Return (X, Y) of the center of cell containing provided text 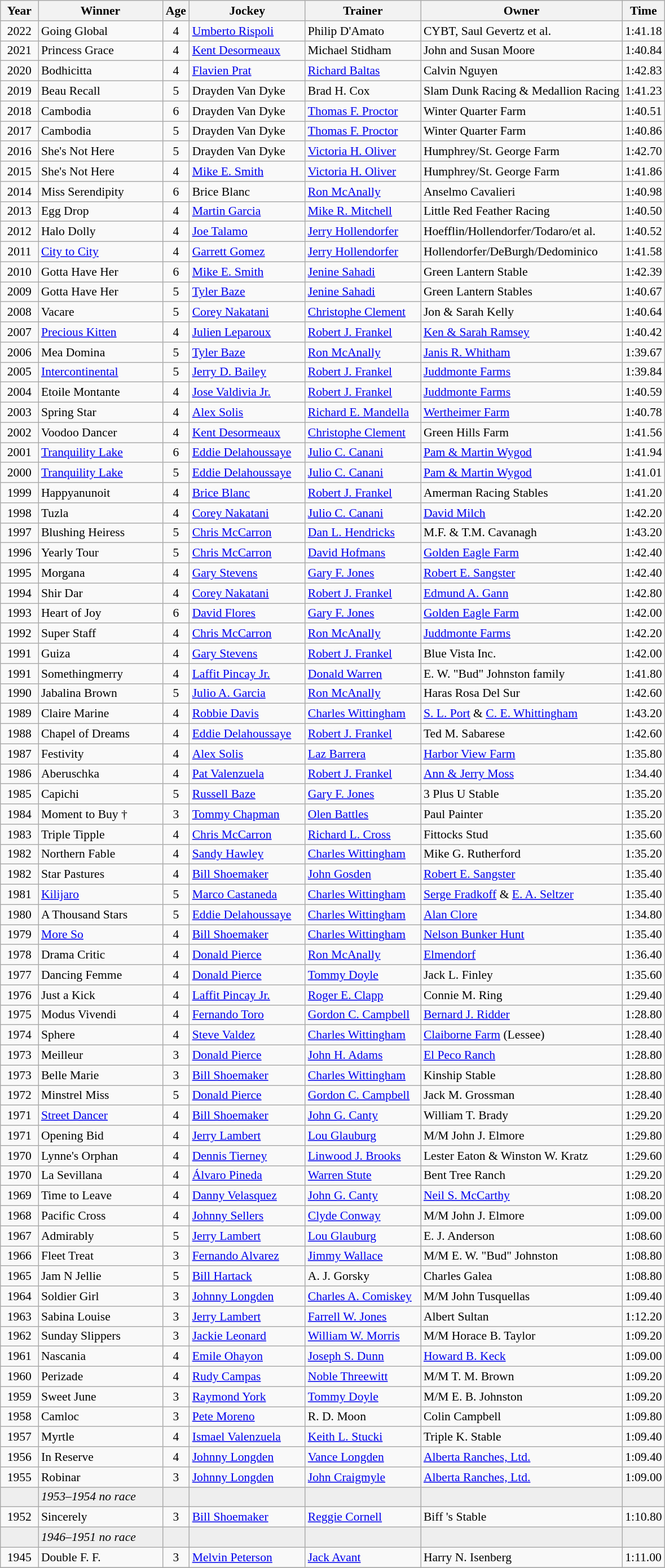
1:10.80 (643, 1517)
Harry N. Isenberg (521, 1557)
Blushing Heiress (100, 533)
El Peco Ranch (521, 1055)
Triple K. Stable (521, 1437)
1:41.20 (643, 493)
Going Global (100, 31)
Belle Marie (100, 1075)
1964 (19, 1296)
Triple Tipple (100, 834)
Clyde Conway (363, 1216)
1967 (19, 1236)
Amerman Racing Stables (521, 493)
Janis R. Whitham (521, 352)
Jabalina Brown (100, 694)
Biff 's Stable (521, 1517)
Richard E. Mandella (363, 413)
Donald Warren (363, 674)
1:11.00 (643, 1557)
Shir Dar (100, 593)
Voodoo Dancer (100, 432)
Miss Serendipity (100, 192)
1972 (19, 1096)
S. L. Port & C. E. Whittingham (521, 714)
A Thousand Stars (100, 915)
Edmund A. Gann (521, 593)
1959 (19, 1397)
Michael Stidham (363, 51)
In Reserve (100, 1457)
Linwood J. Brooks (363, 1156)
Owner (521, 11)
1998 (19, 513)
1:42.83 (643, 71)
2021 (19, 51)
Just a Kick (100, 995)
Connie M. Ring (521, 995)
Sphere (100, 1035)
Egg Drop (100, 211)
Fernando Alvarez (247, 1256)
John H. Adams (363, 1055)
Álvaro Pineda (247, 1176)
2002 (19, 432)
2009 (19, 292)
1:40.59 (643, 392)
2016 (19, 152)
Time (643, 11)
Green Hills Farm (521, 432)
Jack Avant (363, 1557)
Fleet Treat (100, 1256)
Joe Talamo (247, 232)
Age (176, 11)
Anselmo Cavalieri (521, 192)
M/M E. W. "Bud" Johnston (521, 1256)
Mea Domina (100, 352)
2019 (19, 91)
2007 (19, 332)
2001 (19, 453)
E. W. "Bud" Johnston family (521, 674)
1946–1951 no race (100, 1538)
1:29.80 (643, 1136)
Super Staff (100, 634)
Julien Leparoux (247, 332)
Fernando Toro (247, 1015)
Somethingmerry (100, 674)
Johnny Sellers (247, 1216)
Mike G. Rutherford (521, 854)
Umberto Rispoli (247, 31)
1:40.64 (643, 312)
Melvin Peterson (247, 1557)
Raymond York (247, 1397)
Wertheimer Farm (521, 413)
1:42.70 (643, 152)
1:29.60 (643, 1156)
1978 (19, 955)
Northern Fable (100, 854)
1986 (19, 774)
Tommy Chapman (247, 814)
Dan L. Hendricks (363, 533)
Minstrel Miss (100, 1096)
Myrtle (100, 1437)
Noble Threewitt (363, 1377)
Richard L. Cross (363, 834)
Mike R. Mitchell (363, 211)
Capichi (100, 794)
Modus Vivendi (100, 1015)
E. J. Anderson (521, 1236)
1958 (19, 1417)
Jimmy Wallace (363, 1256)
Year (19, 11)
Aberuschka (100, 774)
Pacific Cross (100, 1216)
City to City (100, 252)
1969 (19, 1196)
1976 (19, 995)
Sandy Hawley (247, 854)
Kilijaro (100, 895)
1997 (19, 533)
John Gosden (363, 874)
2014 (19, 192)
Princess Grace (100, 51)
Guiza (100, 653)
Emile Ohayon (247, 1357)
Ann & Jerry Moss (521, 774)
Jack M. Grossman (521, 1096)
Tuzla (100, 513)
John and Susan Moore (521, 51)
Garrett Gomez (247, 252)
1975 (19, 1015)
Bent Tree Ranch (521, 1176)
2011 (19, 252)
1:08.60 (643, 1236)
William W. Morris (363, 1336)
2017 (19, 131)
2013 (19, 211)
1:40.86 (643, 131)
Jam N Jellie (100, 1277)
3 Plus U Stable (521, 794)
Soldier Girl (100, 1296)
Jerry D. Bailey (247, 372)
1:41.23 (643, 91)
Elmendorf (521, 955)
Green Lantern Stable (521, 272)
Sunday Slippers (100, 1336)
Nascania (100, 1357)
Roger E. Clapp (363, 995)
Reggie Cornell (363, 1517)
2008 (19, 312)
1:40.67 (643, 292)
Colin Campbell (521, 1417)
1980 (19, 915)
1:12.20 (643, 1317)
Spring Star (100, 413)
2006 (19, 352)
1977 (19, 975)
Neil S. McCarthy (521, 1196)
David Milch (521, 513)
2015 (19, 171)
Bill Hartack (247, 1277)
Nelson Bunker Hunt (521, 935)
Chapel of Dreams (100, 734)
1962 (19, 1336)
Olen Battles (363, 814)
1:41.58 (643, 252)
1956 (19, 1457)
Howard B. Keck (521, 1357)
2022 (19, 31)
Opening Bid (100, 1136)
Haras Rosa Del Sur (521, 694)
Etoile Montante (100, 392)
1:40.52 (643, 232)
1968 (19, 1216)
1:36.40 (643, 955)
1:34.80 (643, 915)
1:41.18 (643, 31)
Hollendorfer/DeBurgh/Dedominico (521, 252)
Dancing Femme (100, 975)
R. D. Moon (363, 1417)
1989 (19, 714)
Harbor View Farm (521, 754)
Jon & Sarah Kelly (521, 312)
1966 (19, 1256)
Jack L. Finley (521, 975)
1:35.80 (643, 754)
Precious Kitten (100, 332)
Dennis Tierney (247, 1156)
Albert Sultan (521, 1317)
Beau Recall (100, 91)
2012 (19, 232)
Double F. F. (100, 1557)
Ismael Valenzuela (247, 1437)
1999 (19, 493)
1961 (19, 1357)
Little Red Feather Racing (521, 211)
1995 (19, 573)
Marco Castaneda (247, 895)
2010 (19, 272)
M/M T. M. Brown (521, 1377)
William T. Brady (521, 1116)
Camloc (100, 1417)
Vance Longden (363, 1457)
1990 (19, 694)
M/M E. B. Johnston (521, 1397)
Bernard J. Ridder (521, 1015)
1979 (19, 935)
La Sevillana (100, 1176)
1952 (19, 1517)
Jockey (247, 11)
Martin Garcia (247, 211)
1996 (19, 553)
Pete Moreno (247, 1417)
Admirably (100, 1236)
Moment to Buy † (100, 814)
2004 (19, 392)
1987 (19, 754)
2018 (19, 111)
1:42.80 (643, 593)
1965 (19, 1277)
Claire Marine (100, 714)
Rudy Campas (247, 1377)
1:41.01 (643, 473)
Joseph S. Dunn (363, 1357)
Hoefflin/Hollendorfer/Todaro/et al. (521, 232)
1:34.40 (643, 774)
Calvin Nguyen (521, 71)
M/M Horace B. Taylor (521, 1336)
Winner (100, 11)
1:40.50 (643, 211)
1985 (19, 794)
Sincerely (100, 1517)
1963 (19, 1317)
Yearly Tour (100, 553)
Julio A. Garcia (247, 694)
1:41.94 (643, 453)
1:40.78 (643, 413)
Lynne's Orphan (100, 1156)
Time to Leave (100, 1196)
Paul Painter (521, 814)
1984 (19, 814)
David Hofmans (363, 553)
Sabina Louise (100, 1317)
M.F. & T.M. Cavanagh (521, 533)
2003 (19, 413)
1953–1954 no race (100, 1497)
Heart of Joy (100, 613)
David Flores (247, 613)
M/M John Tusquellas (521, 1296)
1988 (19, 734)
Blue Vista Inc. (521, 653)
Ken & Sarah Ramsey (521, 332)
1981 (19, 895)
Street Dancer (100, 1116)
1974 (19, 1035)
1945 (19, 1557)
Intercontinental (100, 372)
Star Pastures (100, 874)
Morgana (100, 573)
1955 (19, 1477)
Halo Dolly (100, 232)
John Craigmyle (363, 1477)
1:41.80 (643, 674)
1:09.80 (643, 1417)
Ted M. Sabarese (521, 734)
Pat Valenzuela (247, 774)
More So (100, 935)
1994 (19, 593)
1:41.56 (643, 432)
1:40.84 (643, 51)
A. J. Gorsky (363, 1277)
Serge Fradkoff & E. A. Seltzer (521, 895)
1:40.42 (643, 332)
Happyanunoit (100, 493)
Claiborne Farm (Lessee) (521, 1035)
1:40.98 (643, 192)
Bodhicitta (100, 71)
Jackie Leonard (247, 1336)
Jose Valdivia Jr. (247, 392)
Charles Galea (521, 1277)
Warren Stute (363, 1176)
Alan Clore (521, 915)
1:41.86 (643, 171)
1992 (19, 634)
Slam Dunk Racing & Medallion Racing (521, 91)
1:40.51 (643, 111)
Sweet June (100, 1397)
CYBT, Saul Gevertz et al. (521, 31)
1957 (19, 1437)
Russell Baze (247, 794)
1:29.40 (643, 995)
Steve Valdez (247, 1035)
Drama Critic (100, 955)
Danny Velasquez (247, 1196)
Brad H. Cox (363, 91)
Festivity (100, 754)
Flavien Prat (247, 71)
Fittocks Stud (521, 834)
Vacare (100, 312)
1:39.67 (643, 352)
1960 (19, 1377)
Robinar (100, 1477)
Lester Eaton & Winston W. Kratz (521, 1156)
2005 (19, 372)
Richard Baltas (363, 71)
Keith L. Stucki (363, 1437)
1983 (19, 834)
Philip D'Amato (363, 31)
Meilleur (100, 1055)
Green Lantern Stables (521, 292)
Perizade (100, 1377)
1:42.39 (643, 272)
Trainer (363, 11)
1993 (19, 613)
Laz Barrera (363, 754)
2020 (19, 71)
1:08.20 (643, 1196)
1:39.84 (643, 372)
2000 (19, 473)
Charles A. Comiskey (363, 1296)
Robbie Davis (247, 714)
Farrell W. Jones (363, 1317)
Kinship Stable (521, 1075)
